From the cell containing the given text, extract its center point as (X, Y) coordinate. 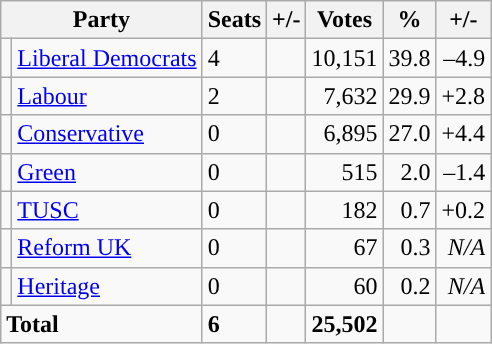
29.9 (410, 96)
6,895 (344, 134)
Total (102, 324)
TUSC (107, 210)
0.7 (410, 210)
7,632 (344, 96)
4 (234, 58)
60 (344, 286)
515 (344, 172)
0.2 (410, 286)
27.0 (410, 134)
2.0 (410, 172)
67 (344, 248)
182 (344, 210)
Labour (107, 96)
+4.4 (464, 134)
39.8 (410, 58)
Votes (344, 20)
0.3 (410, 248)
6 (234, 324)
–1.4 (464, 172)
Green (107, 172)
Party (102, 20)
Reform UK (107, 248)
25,502 (344, 324)
Conservative (107, 134)
Seats (234, 20)
% (410, 20)
+0.2 (464, 210)
Heritage (107, 286)
2 (234, 96)
+2.8 (464, 96)
Liberal Democrats (107, 58)
10,151 (344, 58)
–4.9 (464, 58)
